Scan for the cell matching the given text and deliver its [x, y] coordinate at center. 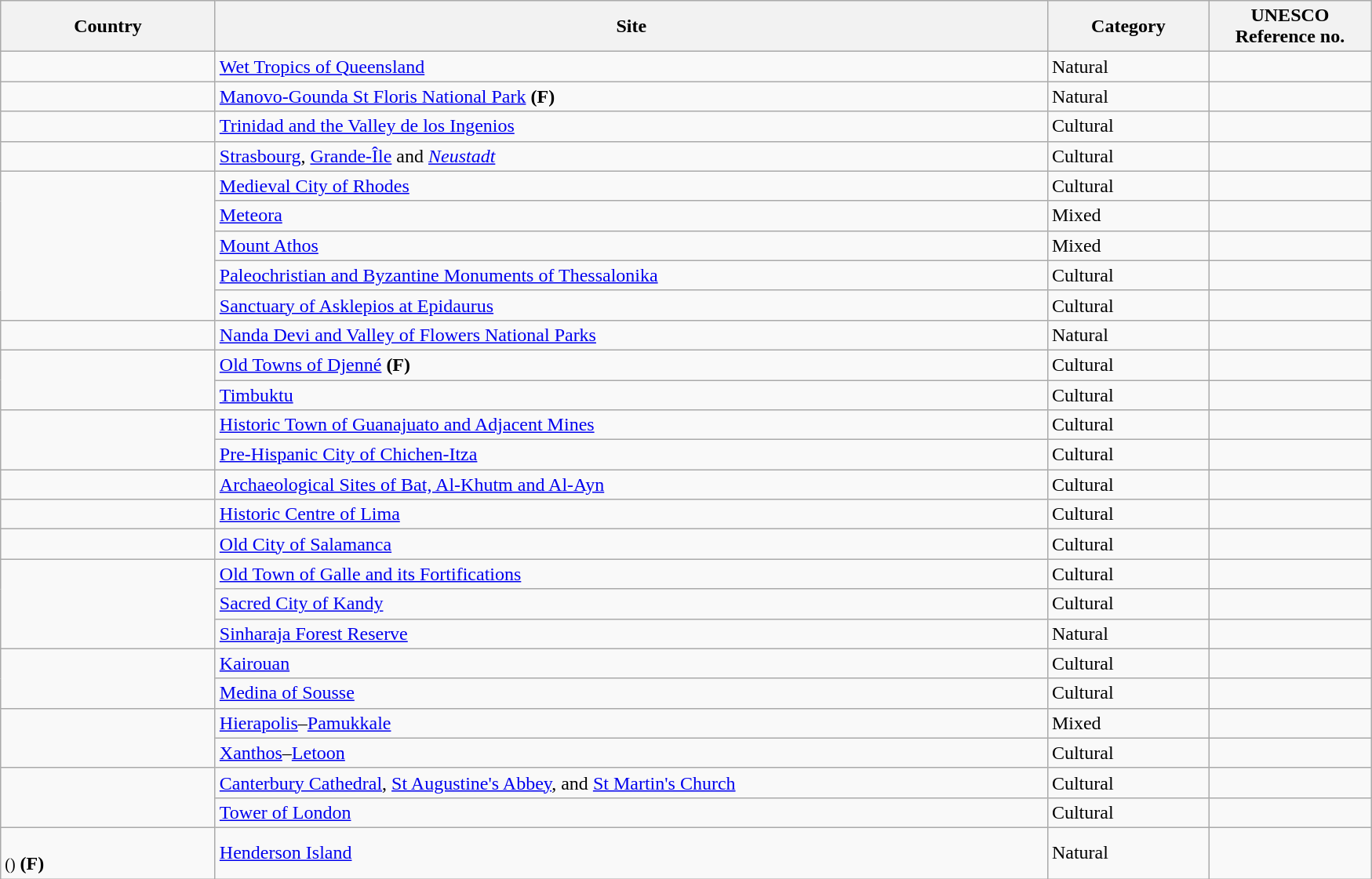
Medieval City of Rhodes [631, 186]
Hierapolis–Pamukkale [631, 723]
Archaeological Sites of Bat, Al-Khutm and Al-Ayn [631, 485]
Trinidad and the Valley de los Ingenios [631, 126]
Henderson Island [631, 853]
Sacred City of Kandy [631, 604]
Historic Town of Guanajuato and Adjacent Mines [631, 425]
Country [108, 27]
Old City of Salamanca [631, 544]
Xanthos–Letoon [631, 753]
Old Towns of Djenné (F) [631, 365]
Pre-Hispanic City of Chichen-Itza [631, 455]
Kairouan [631, 663]
Sanctuary of Asklepios at Epidaurus [631, 305]
Meteora [631, 216]
Old Town of Galle and its Fortifications [631, 574]
Category [1128, 27]
Historic Centre of Lima [631, 514]
Strasbourg, Grande-Île and Neustadt [631, 156]
Timbuktu [631, 394]
Tower of London [631, 812]
Nanda Devi and Valley of Flowers National Parks [631, 335]
() (F) [108, 853]
Site [631, 27]
Medina of Sousse [631, 693]
Sinharaja Forest Reserve [631, 634]
Wet Tropics of Queensland [631, 67]
Paleochristian and Byzantine Monuments of Thessalonika [631, 275]
Mount Athos [631, 245]
Manovo-Gounda St Floris National Park (F) [631, 96]
UNESCO Reference no. [1290, 27]
Canterbury Cathedral, St Augustine's Abbey, and St Martin's Church [631, 783]
